Determine the [x, y] coordinate at the center of the cell enclosing the given text.  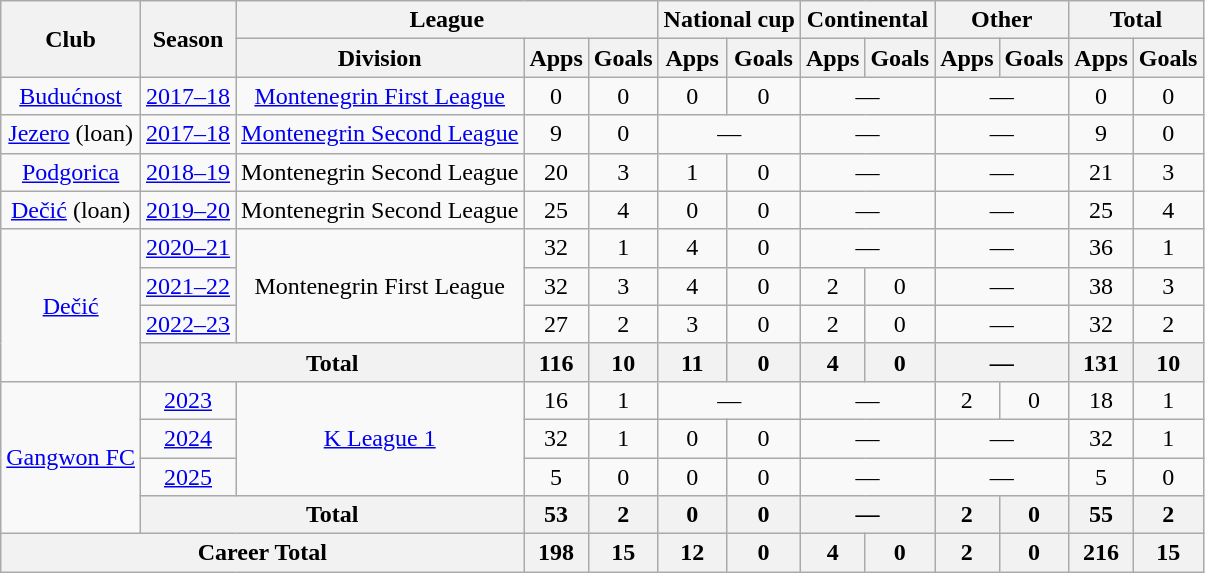
National cup [729, 20]
12 [692, 553]
Podgorica [71, 172]
20 [556, 172]
116 [556, 362]
Dečić [71, 305]
2021–22 [188, 286]
55 [1101, 515]
League [447, 20]
2019–20 [188, 210]
Club [71, 39]
Season [188, 39]
2024 [188, 438]
16 [556, 400]
2025 [188, 477]
Other [1002, 20]
53 [556, 515]
K League 1 [380, 438]
36 [1101, 248]
38 [1101, 286]
Budućnost [71, 96]
216 [1101, 553]
Gangwon FC [71, 457]
18 [1101, 400]
Jezero (loan) [71, 134]
131 [1101, 362]
2020–21 [188, 248]
Dečić (loan) [71, 210]
2023 [188, 400]
11 [692, 362]
2018–19 [188, 172]
Continental [867, 20]
198 [556, 553]
27 [556, 324]
21 [1101, 172]
Career Total [262, 553]
Division [380, 58]
2022–23 [188, 324]
